For the text-containing cell, return its midpoint in (X, Y) coordinate format. 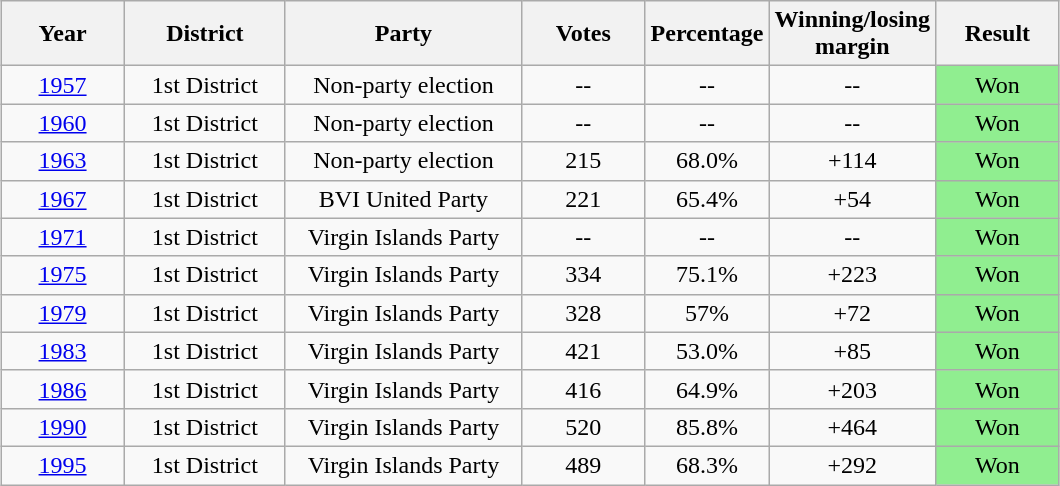
Winning/losing margin (852, 34)
+464 (852, 427)
421 (583, 351)
215 (583, 161)
53.0% (707, 351)
65.4% (707, 199)
489 (583, 465)
1983 (63, 351)
1990 (63, 427)
+114 (852, 161)
1963 (63, 161)
1967 (63, 199)
1960 (63, 123)
Percentage (707, 34)
1971 (63, 237)
75.1% (707, 275)
+292 (852, 465)
1995 (63, 465)
64.9% (707, 389)
520 (583, 427)
334 (583, 275)
1979 (63, 313)
+54 (852, 199)
Party (403, 34)
85.8% (707, 427)
Year (63, 34)
68.3% (707, 465)
221 (583, 199)
District (204, 34)
328 (583, 313)
68.0% (707, 161)
1986 (63, 389)
57% (707, 313)
+85 (852, 351)
+203 (852, 389)
416 (583, 389)
BVI United Party (403, 199)
1975 (63, 275)
+223 (852, 275)
+72 (852, 313)
Votes (583, 34)
1957 (63, 85)
Result (998, 34)
